Extract the [x, y] coordinate from the center of the cell holding the provided text.  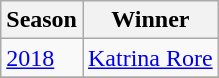
Katrina Rore [150, 58]
Season [42, 20]
Winner [150, 20]
2018 [42, 58]
